Capture the cell that displays the provided text and extract its (x, y) central coordinate. 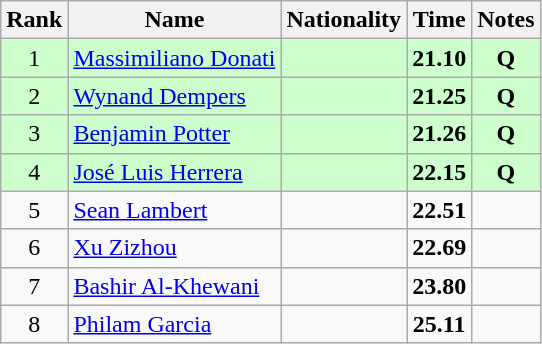
Nationality (344, 20)
1 (34, 58)
2 (34, 96)
22.69 (440, 248)
21.10 (440, 58)
Sean Lambert (174, 210)
Bashir Al-Khewani (174, 286)
Notes (506, 20)
José Luis Herrera (174, 172)
22.51 (440, 210)
22.15 (440, 172)
6 (34, 248)
Rank (34, 20)
Xu Zizhou (174, 248)
23.80 (440, 286)
Massimiliano Donati (174, 58)
Wynand Dempers (174, 96)
3 (34, 134)
8 (34, 324)
21.25 (440, 96)
4 (34, 172)
7 (34, 286)
Benjamin Potter (174, 134)
21.26 (440, 134)
25.11 (440, 324)
Name (174, 20)
Time (440, 20)
Philam Garcia (174, 324)
5 (34, 210)
